Return [x, y] of the center of cell containing provided text 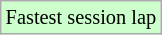
Fastest session lap [81, 17]
